Output the [X, Y] coordinate of the center of the cell containing the given text.  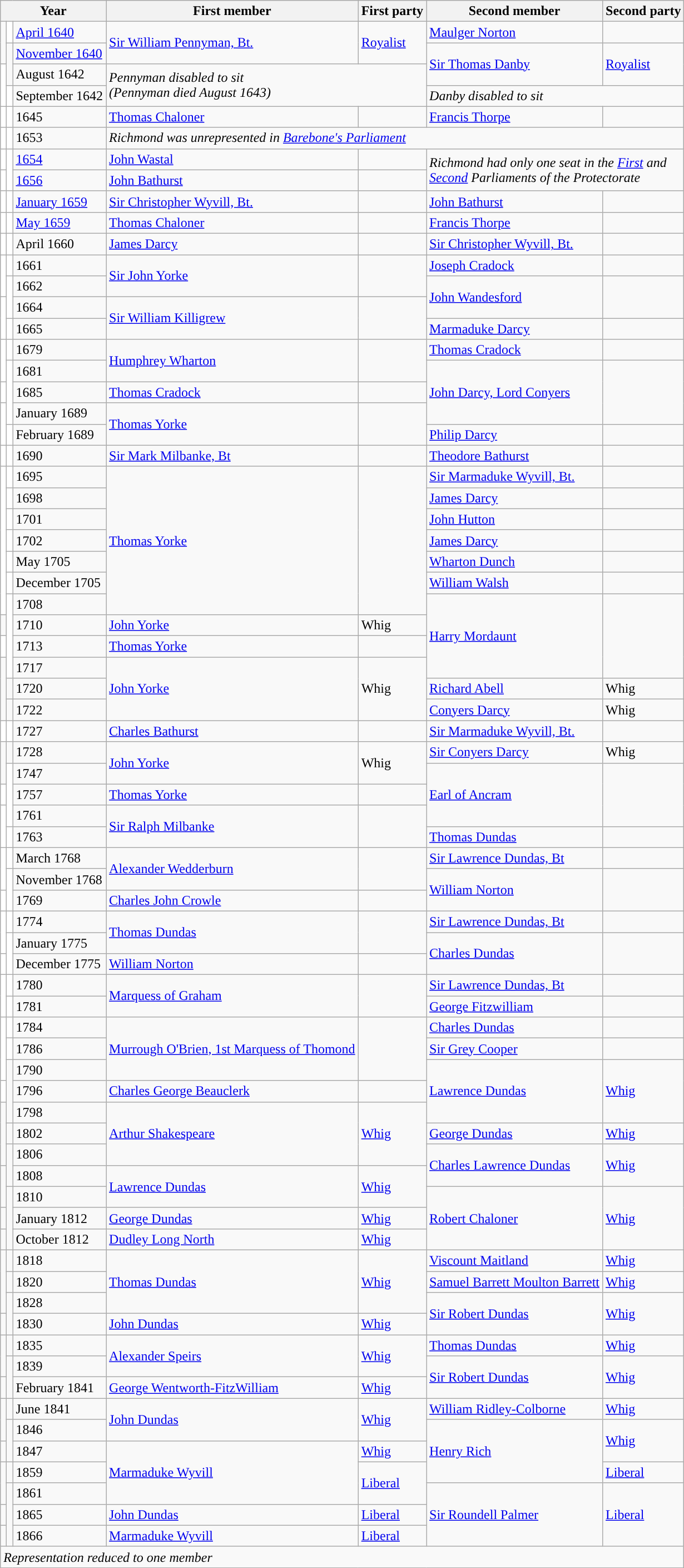
Charles Bathurst [232, 731]
Humphrey Wharton [232, 361]
1861 [60, 1493]
Year [53, 11]
Representation reduced to one member [343, 1557]
1780 [60, 985]
December 1705 [60, 583]
Samuel Barrett Moulton Barrett [515, 1281]
Charles John Crowle [232, 900]
1720 [60, 689]
1722 [60, 710]
Marquess of Graham [232, 996]
1796 [60, 1091]
John Wandesford [515, 297]
1708 [60, 604]
1685 [60, 392]
January 1659 [60, 201]
Henry Rich [515, 1451]
September 1642 [60, 96]
Richmond was unrepresented in Barebone's Parliament [395, 138]
1828 [60, 1303]
October 1812 [60, 1239]
1859 [60, 1472]
1786 [60, 1049]
1664 [60, 308]
April 1660 [60, 244]
John Hutton [515, 519]
1654 [60, 159]
1830 [60, 1324]
1727 [60, 731]
Richard Abell [515, 689]
1710 [60, 625]
George Wentworth-FitzWilliam [232, 1388]
1798 [60, 1112]
Pennyman disabled to sit(Pennyman died August 1643) [266, 85]
1810 [60, 1197]
Robert Chaloner [515, 1218]
Harry Mordaunt [515, 635]
December 1775 [60, 964]
John Darcy, Lord Conyers [515, 392]
Sir Roundell Palmer [515, 1515]
1769 [60, 900]
1818 [60, 1260]
March 1768 [60, 858]
1662 [60, 287]
Sir John Yorke [232, 276]
May 1705 [60, 561]
1763 [60, 837]
Second party [643, 11]
1645 [60, 117]
1656 [60, 180]
January 1775 [60, 943]
1681 [60, 371]
1679 [60, 350]
First member [232, 11]
1690 [60, 456]
February 1841 [60, 1388]
1728 [60, 752]
Second member [515, 11]
First party [392, 11]
1790 [60, 1070]
January 1689 [60, 413]
George Fitzwilliam [515, 1007]
1846 [60, 1430]
1698 [60, 498]
Arthur Shakespeare [232, 1133]
1781 [60, 1007]
Marmaduke Darcy [515, 329]
April 1640 [60, 32]
1761 [60, 816]
Joseph Cradock [515, 265]
1747 [60, 773]
Charles George Beauclerk [232, 1091]
November 1640 [60, 53]
Philip Darcy [515, 435]
1820 [60, 1281]
May 1659 [60, 223]
Sir William Pennyman, Bt. [232, 43]
1713 [60, 647]
John Wastal [232, 159]
1802 [60, 1133]
Conyers Darcy [515, 710]
Sir Ralph Milbanke [232, 826]
Earl of Ancram [515, 795]
Sir Mark Milbanke, Bt [232, 456]
Alexander Speirs [232, 1356]
Sir William Killigrew [232, 318]
Viscount Maitland [515, 1260]
1757 [60, 795]
1774 [60, 921]
1839 [60, 1367]
1835 [60, 1345]
1847 [60, 1451]
1695 [60, 477]
Sir Thomas Danby [515, 64]
Sir Conyers Darcy [515, 752]
Alexander Wedderburn [232, 869]
1702 [60, 540]
1865 [60, 1515]
Wharton Dunch [515, 561]
1866 [60, 1536]
Danby disabled to sit [555, 96]
1808 [60, 1176]
June 1841 [60, 1409]
August 1642 [60, 75]
January 1812 [60, 1218]
1665 [60, 329]
1806 [60, 1155]
1661 [60, 265]
Murrough O'Brien, 1st Marquess of Thomond [232, 1049]
Richmond had only one seat in the First and Second Parliaments of the Protectorate [555, 170]
Theodore Bathurst [515, 456]
February 1689 [60, 435]
William Walsh [515, 583]
Sir Grey Cooper [515, 1049]
November 1768 [60, 879]
1653 [60, 138]
1784 [60, 1028]
1717 [60, 668]
William Ridley-Colborne [515, 1409]
1701 [60, 519]
Charles Lawrence Dundas [515, 1165]
Dudley Long North [232, 1239]
Maulger Norton [515, 32]
